Capture the cell that displays the provided text and extract its (X, Y) central coordinate. 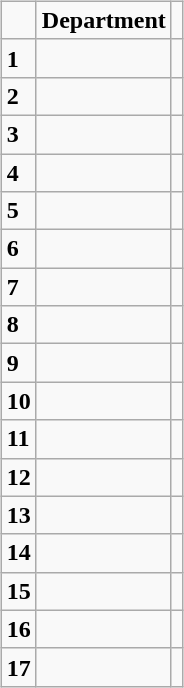
13 (18, 515)
9 (18, 363)
4 (18, 173)
11 (18, 439)
16 (18, 629)
1 (18, 58)
2 (18, 96)
7 (18, 287)
6 (18, 249)
3 (18, 134)
8 (18, 325)
12 (18, 477)
17 (18, 667)
5 (18, 211)
15 (18, 591)
Department (104, 20)
10 (18, 401)
14 (18, 553)
